Find where the given text appears and provide that cell's center as (X, Y) coordinate. 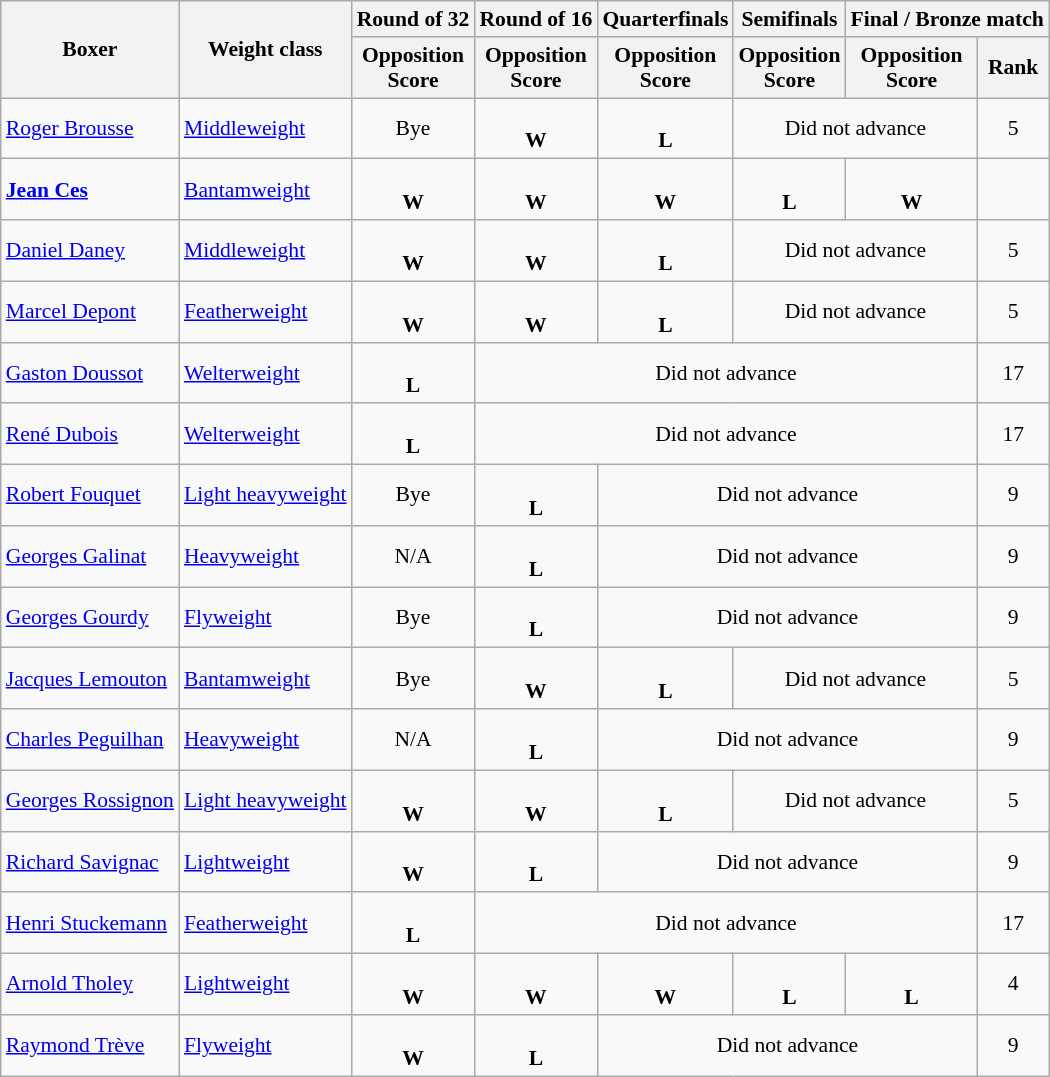
Weight class (266, 50)
Raymond Trève (90, 1046)
Semifinals (789, 19)
Round of 32 (414, 19)
Round of 16 (536, 19)
Jean Ces (90, 190)
Quarterfinals (665, 19)
4 (1014, 984)
Marcel Depont (90, 312)
Jacques Lemouton (90, 678)
Charles Peguilhan (90, 740)
Henri Stuckemann (90, 924)
Robert Fouquet (90, 496)
Rank (1014, 68)
Daniel Daney (90, 250)
Georges Gourdy (90, 618)
Roger Brousse (90, 128)
Gaston Doussot (90, 372)
Arnold Tholey (90, 984)
René Dubois (90, 434)
Georges Rossignon (90, 800)
Final / Bronze match (946, 19)
Boxer (90, 50)
Richard Savignac (90, 862)
Georges Galinat (90, 556)
